Identify which cell holds the provided text, then report its [X, Y] central coordinate. 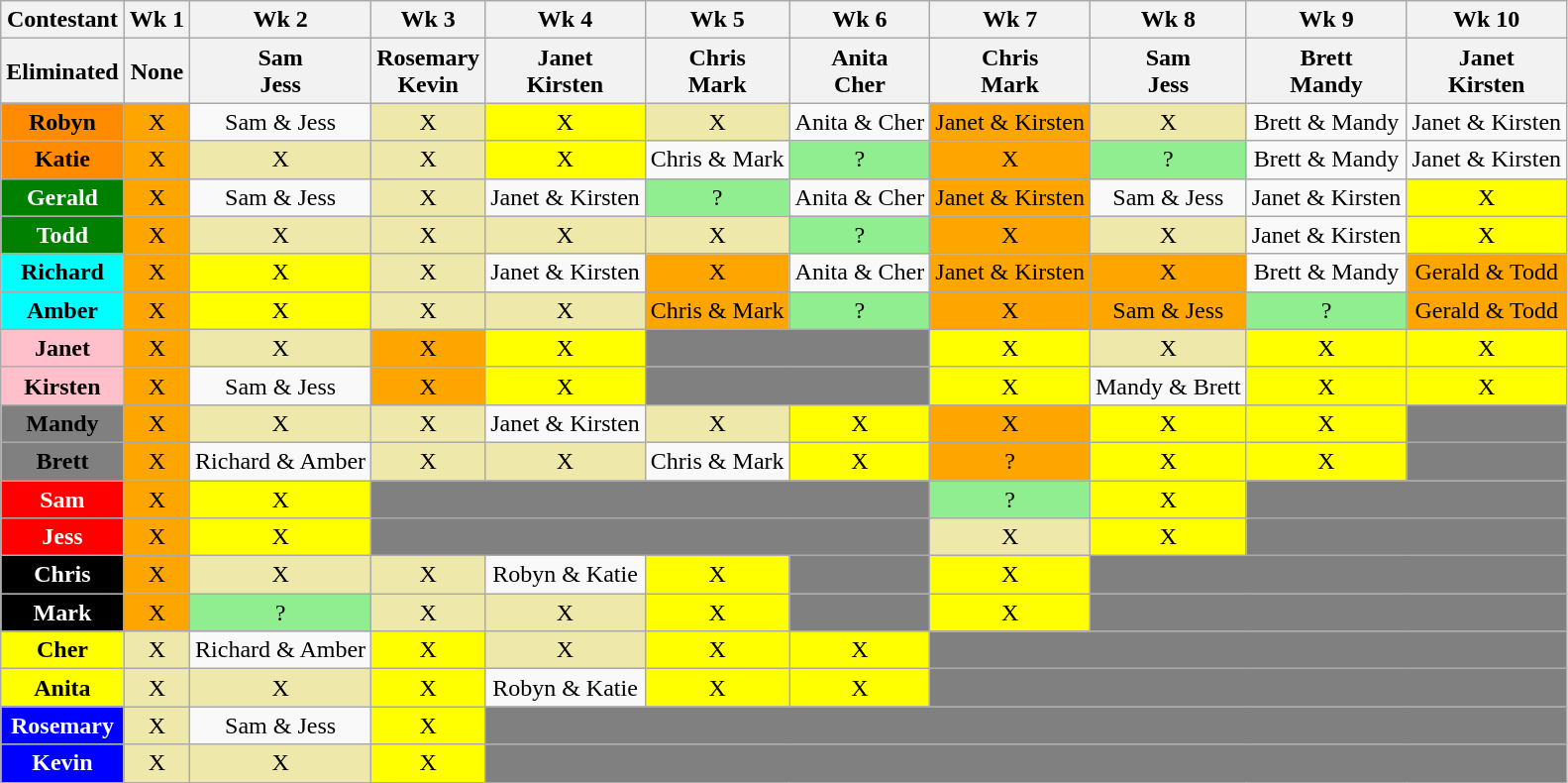
Cher [62, 650]
Wk 7 [1010, 20]
Robyn [62, 122]
Wk 10 [1487, 20]
Sam [62, 499]
Kirsten [62, 386]
Jess [62, 537]
Katie [62, 160]
Eliminated [62, 71]
Todd [62, 235]
Wk 5 [717, 20]
Gerald [62, 197]
Chris [62, 575]
Wk 4 [566, 20]
Wk 6 [860, 20]
Janet [62, 348]
Amber [62, 310]
Mandy [62, 423]
Brett [62, 461]
Rosemary Kevin [428, 71]
Wk 3 [428, 20]
Wk 2 [281, 20]
Richard [62, 273]
Mark [62, 613]
Wk 1 [157, 20]
Kevin [62, 763]
Brett Mandy [1326, 71]
None [157, 71]
Rosemary [62, 726]
Anita [62, 688]
Mandy & Brett [1168, 386]
Wk 8 [1168, 20]
Anita Cher [860, 71]
Contestant [62, 20]
Wk 9 [1326, 20]
